Identify which cell holds the provided text, then report its [x, y] central coordinate. 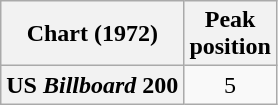
5 [230, 85]
Chart (1972) [92, 34]
US Billboard 200 [92, 85]
Peakposition [230, 34]
